Return [x, y] of the center of cell containing provided text 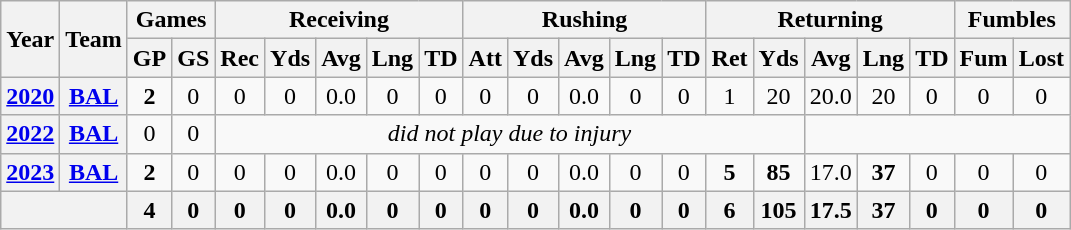
1 [730, 96]
Rec [240, 58]
Lost [1041, 58]
Rushing [584, 20]
2022 [30, 134]
Fumbles [1012, 20]
Returning [830, 20]
Ret [730, 58]
6 [730, 210]
17.0 [830, 172]
Fum [984, 58]
did not play due to injury [510, 134]
4 [149, 210]
GP [149, 58]
85 [778, 172]
Receiving [339, 20]
Games [170, 20]
Team [94, 39]
2023 [30, 172]
105 [778, 210]
17.5 [830, 210]
GS [194, 58]
20.0 [830, 96]
2020 [30, 96]
Year [30, 39]
Att [485, 58]
5 [730, 172]
